Scan for the cell matching the given text and deliver its [X, Y] coordinate at center. 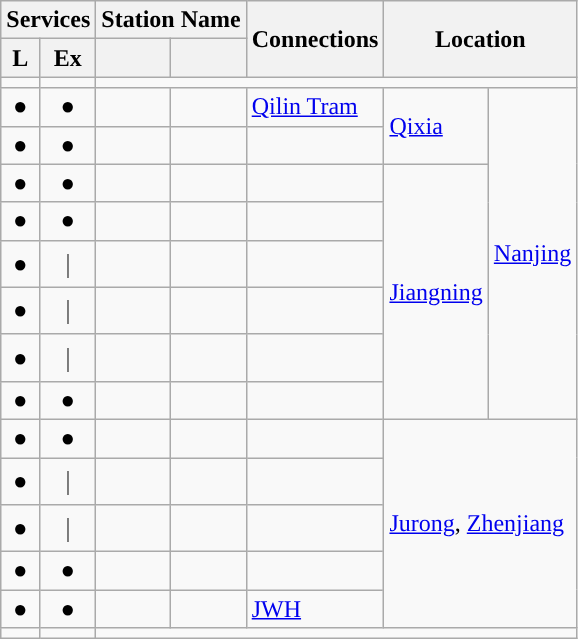
Jurong, Zhenjiang [480, 523]
Jiangning [436, 292]
Qixia [436, 126]
Location [480, 39]
L [20, 58]
Station Name [171, 20]
Nanjing [532, 254]
Ex [68, 58]
Qilin Tram [315, 107]
Connections [315, 39]
Services [48, 20]
JWH [315, 609]
